Pinpoint the cell where the given text exists, returning its [x, y] midpoint coordinate. 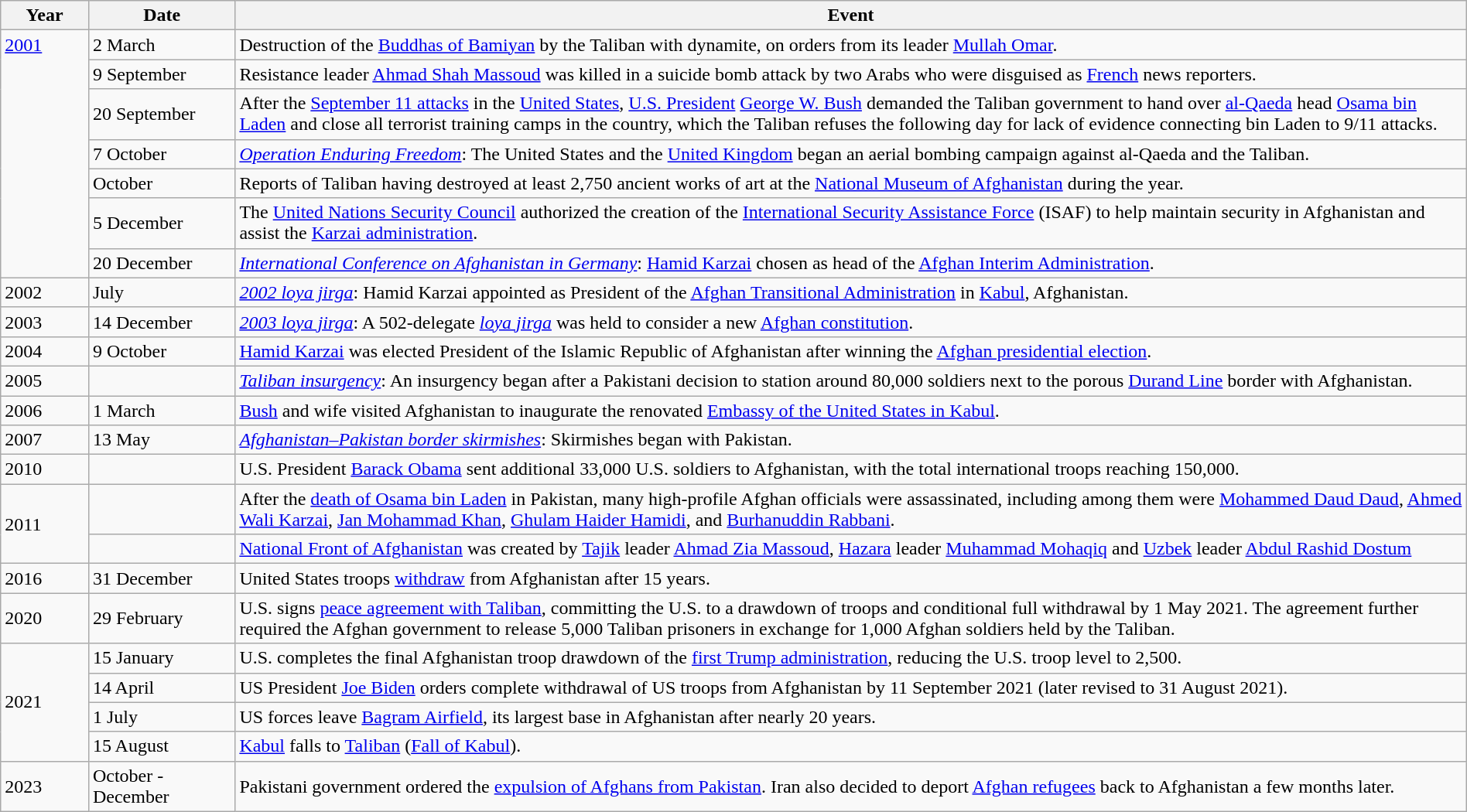
2023 [45, 786]
20 December [161, 263]
20 September [161, 114]
7 October [161, 154]
July [161, 292]
9 September [161, 74]
15 January [161, 658]
International Conference on Afghanistan in Germany: Hamid Karzai chosen as head of the Afghan Interim Administration. [851, 263]
1 July [161, 717]
2006 [45, 411]
14 April [161, 687]
2004 [45, 351]
2002 [45, 292]
Date [161, 15]
14 December [161, 322]
2002 loya jirga: Hamid Karzai appointed as President of the Afghan Transitional Administration in Kabul, Afghanistan. [851, 292]
October - December [161, 786]
2005 [45, 380]
Kabul falls to Taliban (Fall of Kabul). [851, 746]
31 December [161, 578]
U.S. President Barack Obama sent additional 33,000 U.S. soldiers to Afghanistan, with the total international troops reaching 150,000. [851, 469]
9 October [161, 351]
29 February [161, 619]
2007 [45, 440]
Operation Enduring Freedom: The United States and the United Kingdom began an aerial bombing campaign against al-Qaeda and the Taliban. [851, 154]
Afghanistan–Pakistan border skirmishes: Skirmishes began with Pakistan. [851, 440]
2003 [45, 322]
2 March [161, 45]
US forces leave Bagram Airfield, its largest base in Afghanistan after nearly 20 years. [851, 717]
2020 [45, 619]
15 August [161, 746]
5 December [161, 223]
2003 loya jirga: A 502-delegate loya jirga was held to consider a new Afghan constitution. [851, 322]
Bush and wife visited Afghanistan to inaugurate the renovated Embassy of the United States in Kabul. [851, 411]
National Front of Afghanistan was created by Tajik leader Ahmad Zia Massoud, Hazara leader Muhammad Mohaqiq and Uzbek leader Abdul Rashid Dostum [851, 549]
Event [851, 15]
13 May [161, 440]
United States troops withdraw from Afghanistan after 15 years. [851, 578]
US President Joe Biden orders complete withdrawal of US troops from Afghanistan by 11 September 2021 (later revised to 31 August 2021). [851, 687]
October [161, 183]
U.S. completes the final Afghanistan troop drawdown of the first Trump administration, reducing the U.S. troop level to 2,500. [851, 658]
2016 [45, 578]
Reports of Taliban having destroyed at least 2,750 ancient works of art at the National Museum of Afghanistan during the year. [851, 183]
Resistance leader Ahmad Shah Massoud was killed in a suicide bomb attack by two Arabs who were disguised as French news reporters. [851, 74]
2021 [45, 702]
Year [45, 15]
Hamid Karzai was elected President of the Islamic Republic of Afghanistan after winning the Afghan presidential election. [851, 351]
Destruction of the Buddhas of Bamiyan by the Taliban with dynamite, on orders from its leader Mullah Omar. [851, 45]
2010 [45, 469]
2001 [45, 154]
2011 [45, 524]
1 March [161, 411]
